Detect which cell encompasses the target text, then output its (X, Y) center coordinate. 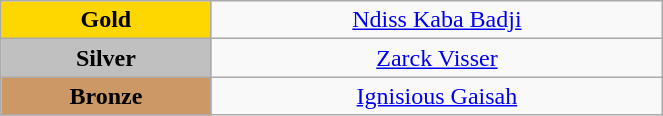
Silver (106, 58)
Ndiss Kaba Badji (437, 20)
Ignisious Gaisah (437, 96)
Bronze (106, 96)
Zarck Visser (437, 58)
Gold (106, 20)
